Find where the given text appears and provide that cell's center as [x, y] coordinate. 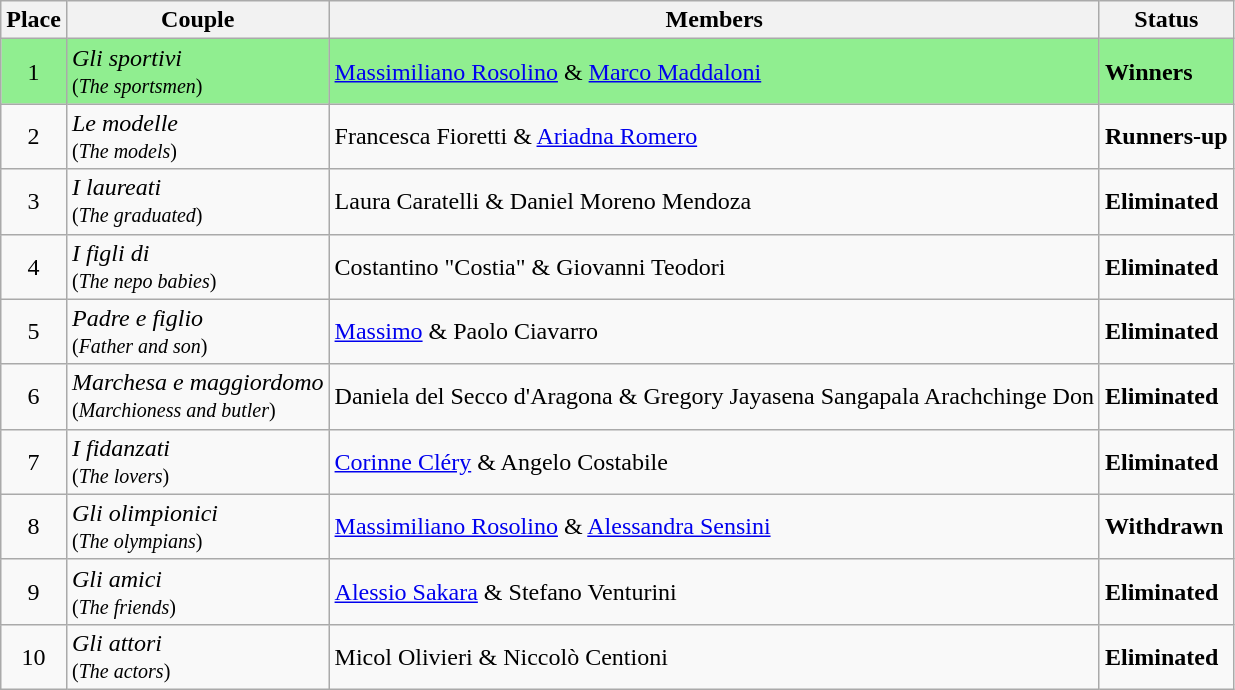
Corinne Cléry & Angelo Costabile [714, 462]
2 [34, 136]
Massimo & Paolo Ciavarro [714, 332]
Laura Caratelli & Daniel Moreno Mendoza [714, 202]
Gli attori(The actors) [198, 656]
Alessio Sakara & Stefano Venturini [714, 592]
Gli amici(The friends) [198, 592]
Couple [198, 20]
Gli olimpionici(The olympians) [198, 526]
Le modelle(The models) [198, 136]
8 [34, 526]
Massimiliano Rosolino & Marco Maddaloni [714, 72]
1 [34, 72]
Francesca Fioretti & Ariadna Romero [714, 136]
Runners-up [1166, 136]
I figli di(The nepo babies) [198, 266]
Members [714, 20]
I laureati(The graduated) [198, 202]
Marchesa e maggiordomo(Marchioness and butler) [198, 396]
Daniela del Secco d'Aragona & Gregory Jayasena Sangapala Arachchinge Don [714, 396]
6 [34, 396]
Place [34, 20]
3 [34, 202]
Gli sportivi(The sportsmen) [198, 72]
4 [34, 266]
I fidanzati(The lovers) [198, 462]
Costantino "Costia" & Giovanni Teodori [714, 266]
Withdrawn [1166, 526]
5 [34, 332]
Status [1166, 20]
9 [34, 592]
Micol Olivieri & Niccolò Centioni [714, 656]
10 [34, 656]
Massimiliano Rosolino & Alessandra Sensini [714, 526]
7 [34, 462]
Padre e figlio(Father and son) [198, 332]
Winners [1166, 72]
